Scan for the cell matching the given text and deliver its [X, Y] coordinate at center. 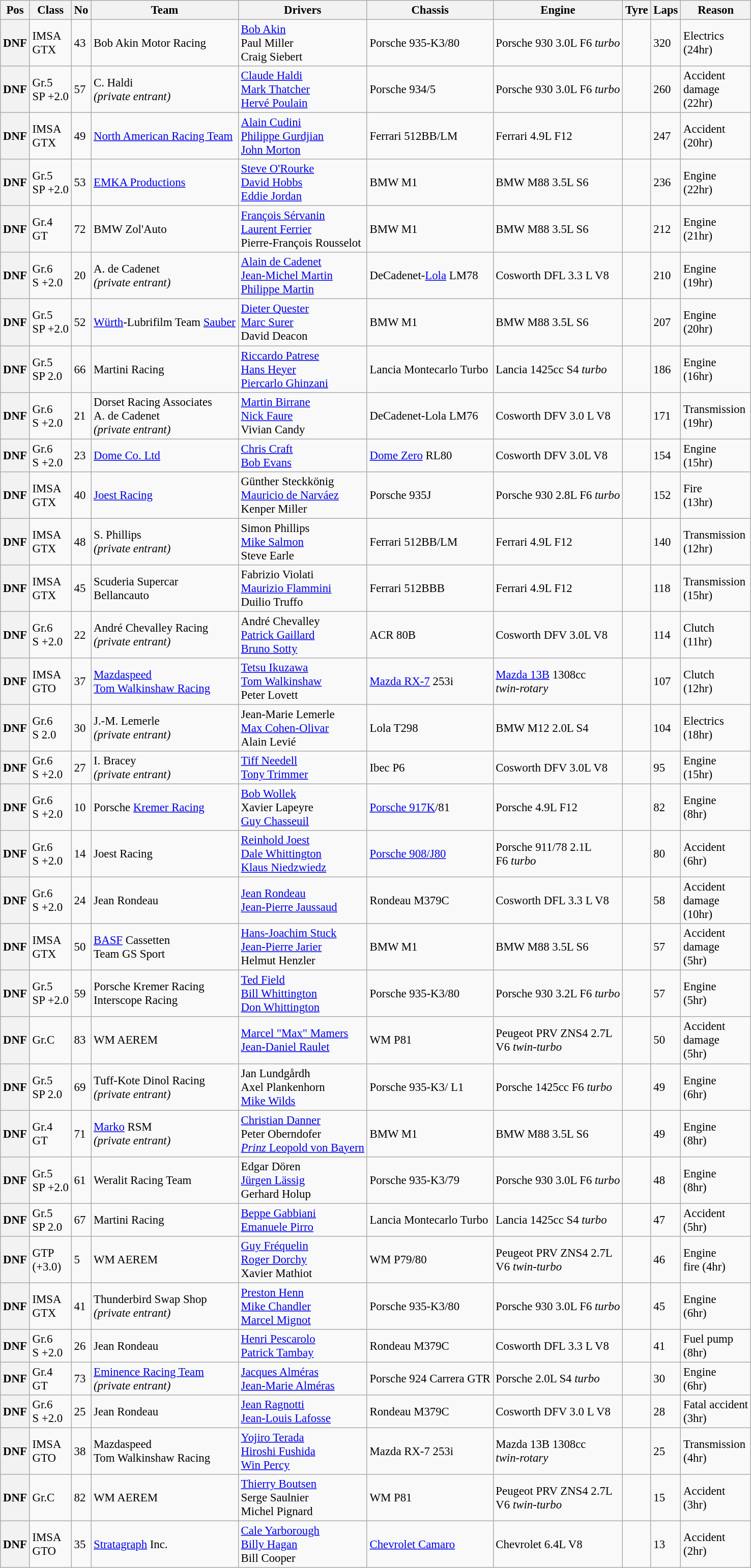
Günther Steckkönig Mauricio de Narváez Kenper Miller [302, 495]
Team [165, 10]
Bob Akin Motor Racing [165, 43]
107 [666, 682]
Transmission(4hr) [716, 1452]
Accident(6hr) [716, 854]
Gr.6S 2.0 [50, 728]
Thierry Boutsen Serge Saulnier Michel Pignard [302, 1498]
Accident(20hr) [716, 136]
38 [81, 1452]
14 [81, 854]
40 [81, 495]
Fatal accident(3hr) [716, 1412]
François Sérvanin Laurent Ferrier Pierre-François Rousselot [302, 229]
Beppe Gabbiani Emanuele Pirro [302, 1220]
Simon Phillips Mike Salmon Steve Earle [302, 542]
Accident(5hr) [716, 1220]
236 [666, 183]
152 [666, 495]
Marcel "Max" Mamers Jean-Daniel Raulet [302, 1041]
10 [81, 808]
114 [666, 635]
Engine [558, 10]
Chevrolet 6.4L V8 [558, 1545]
BMW Zol'Auto [165, 229]
210 [666, 276]
Porsche 1425cc F6 turbo [558, 1087]
Alain Cudini Philippe Gurdjian John Morton [302, 136]
66 [81, 369]
WM P79/80 [430, 1260]
Guy Fréquelin Roger Dorchy Xavier Mathiot [302, 1260]
Yojiro Terada Hiroshi Fushida Win Percy [302, 1452]
Porsche Kremer Racing Interscope Racing [165, 994]
20 [81, 276]
Henri Pescarolo Patrick Tambay [302, 1346]
Fire(13hr) [716, 495]
A. de Cadenet(private entrant) [165, 276]
207 [666, 322]
154 [666, 456]
83 [81, 1041]
21 [81, 416]
Ted Field Bill Whittington Don Whittington [302, 994]
S. Phillips(private entrant) [165, 542]
Class [50, 10]
Porsche 935J [430, 495]
Engine(19hr) [716, 276]
27 [81, 768]
58 [666, 901]
Transmission(12hr) [716, 542]
Porsche Kremer Racing [165, 808]
Dome Zero RL80 [430, 456]
DeCadenet-Lola LM78 [430, 276]
320 [666, 43]
5 [81, 1260]
EMKA Productions [165, 183]
Porsche 4.9L F12 [558, 808]
118 [666, 588]
15 [666, 1498]
Claude Haldi Mark Thatcher Hervé Poulain [302, 90]
J.-M. Lemerle(private entrant) [165, 728]
North American Racing Team [165, 136]
52 [81, 322]
80 [666, 854]
Dorset Racing Associates A. de Cadenet(private entrant) [165, 416]
Weralit Racing Team [165, 1180]
Jacques Alméras Jean-Marie Alméras [302, 1378]
Würth-Lubrifilm Team Sauber [165, 322]
Accident(2hr) [716, 1545]
Electrics(18hr) [716, 728]
Alain de Cadenet Jean-Michel Martin Philippe Martin [302, 276]
37 [81, 682]
Scuderia Supercar Bellancauto [165, 588]
186 [666, 369]
GTP(+3.0) [50, 1260]
Engine(22hr) [716, 183]
Tiff Needell Tony Trimmer [302, 768]
23 [81, 456]
43 [81, 43]
Tuff-Kote Dinol Racing(private entrant) [165, 1087]
Engine(21hr) [716, 229]
Porsche 908/J80 [430, 854]
BMW M12 2.0L S4 [558, 728]
BASF Cassetten Team GS Sport [165, 947]
Stratagraph Inc. [165, 1545]
Porsche 930 3.2L F6 turbo [558, 994]
Accident(3hr) [716, 1498]
104 [666, 728]
Chris Craft Bob Evans [302, 456]
Porsche 930 2.8L F6 turbo [558, 495]
Thunderbird Swap Shop(private entrant) [165, 1306]
Porsche 2.0L S4 turbo [558, 1378]
13 [666, 1545]
Engine(16hr) [716, 369]
Porsche 935-K3/79 [430, 1180]
Jan Lundgårdh Axel Plankenhorn Mike Wilds [302, 1087]
Tyre [637, 10]
171 [666, 416]
Transmission(15hr) [716, 588]
67 [81, 1220]
212 [666, 229]
ACR 80B [430, 635]
Eminence Racing Team(private entrant) [165, 1378]
Bob Akin Paul Miller Craig Siebert [302, 43]
Porsche 934/5 [430, 90]
Edgar Dören Jürgen Lässig Gerhard Holup [302, 1180]
Reason [716, 10]
Steve O'Rourke David Hobbs Eddie Jordan [302, 183]
Clutch(11hr) [716, 635]
35 [81, 1545]
Accidentdamage(22hr) [716, 90]
Reinhold Joest Dale Whittington Klaus Niedzwiedz [302, 854]
I. Bracey(private entrant) [165, 768]
26 [81, 1346]
24 [81, 901]
22 [81, 635]
47 [666, 1220]
73 [81, 1378]
Ibec P6 [430, 768]
140 [666, 542]
Dome Co. Ltd [165, 456]
Porsche 924 Carrera GTR [430, 1378]
Porsche 917K/81 [430, 808]
Martin Birrane Nick Faure Vivian Candy [302, 416]
No [81, 10]
Accidentdamage(10hr) [716, 901]
Jean Rondeau Jean-Pierre Jaussaud [302, 901]
Enginefire (4hr) [716, 1260]
DeCadenet-Lola LM76 [430, 416]
Electrics(24hr) [716, 43]
Tetsu Ikuzawa Tom Walkinshaw Peter Lovett [302, 682]
Cale Yarborough Billy Hagan Bill Cooper [302, 1545]
Clutch(12hr) [716, 682]
69 [81, 1087]
Preston Henn Mike Chandler Marcel Mignot [302, 1306]
28 [666, 1412]
Dieter Quester Marc Surer David Deacon [302, 322]
Laps [666, 10]
Fabrizio Violati Maurizio Flammini Duilio Truffo [302, 588]
Bob Wollek Xavier Lapeyre Guy Chasseuil [302, 808]
Marko RSM(private entrant) [165, 1134]
Fuel pump(8hr) [716, 1346]
Ferrari 512BBB [430, 588]
247 [666, 136]
Drivers [302, 10]
61 [81, 1180]
Chevrolet Camaro [430, 1545]
72 [81, 229]
C. Haldi(private entrant) [165, 90]
Jean-Marie Lemerle Max Cohen-Olivar Alain Levié [302, 728]
Chassis [430, 10]
Jean Ragnotti Jean-Louis Lafosse [302, 1412]
71 [81, 1134]
Christian Danner Peter Oberndofer Prinz Leopold von Bayern [302, 1134]
95 [666, 768]
Pos [15, 10]
Hans-Joachim Stuck Jean-Pierre Jarier Helmut Henzler [302, 947]
53 [81, 183]
Lola T298 [430, 728]
Porsche 935-K3/ L1 [430, 1087]
Porsche 911/78 2.1L F6 turbo [558, 854]
Riccardo Patrese Hans Heyer Piercarlo Ghinzani [302, 369]
46 [666, 1260]
Engine(20hr) [716, 322]
59 [81, 994]
André Chevalley Racing(private entrant) [165, 635]
André Chevalley Patrick Gaillard Bruno Sotty [302, 635]
Engine(5hr) [716, 994]
Transmission(19hr) [716, 416]
260 [666, 90]
